Determine the [x, y] coordinate at the center of the cell enclosing the given text.  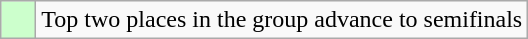
Top two places in the group advance to semifinals [282, 20]
